Determine the [X, Y] coordinate at the center of the cell enclosing the given text.  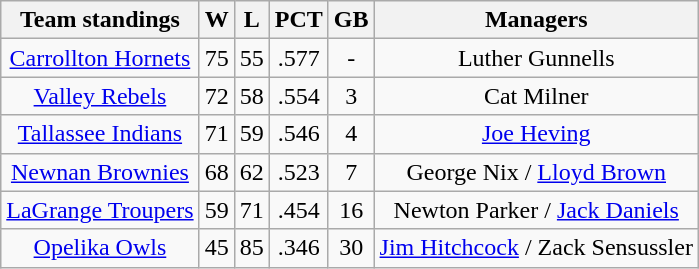
Luther Gunnells [536, 58]
58 [252, 96]
.577 [298, 58]
PCT [298, 20]
16 [351, 210]
Carrollton Hornets [100, 58]
L [252, 20]
Joe Heving [536, 134]
62 [252, 172]
Cat Milner [536, 96]
85 [252, 248]
Tallassee Indians [100, 134]
Managers [536, 20]
75 [216, 58]
72 [216, 96]
W [216, 20]
Jim Hitchcock / Zack Sensussler [536, 248]
LaGrange Troupers [100, 210]
Valley Rebels [100, 96]
68 [216, 172]
Team standings [100, 20]
55 [252, 58]
- [351, 58]
Newton Parker / Jack Daniels [536, 210]
.554 [298, 96]
45 [216, 248]
GB [351, 20]
Newnan Brownies [100, 172]
.346 [298, 248]
.546 [298, 134]
.454 [298, 210]
.523 [298, 172]
4 [351, 134]
Opelika Owls [100, 248]
George Nix / Lloyd Brown [536, 172]
30 [351, 248]
7 [351, 172]
3 [351, 96]
